From the cell containing the given text, extract its center point as [X, Y] coordinate. 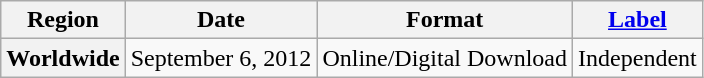
Worldwide [63, 58]
Format [445, 20]
Label [638, 20]
Date [221, 20]
Independent [638, 58]
Online/Digital Download [445, 58]
Region [63, 20]
September 6, 2012 [221, 58]
